Find where the given text appears and provide that cell's center as (x, y) coordinate. 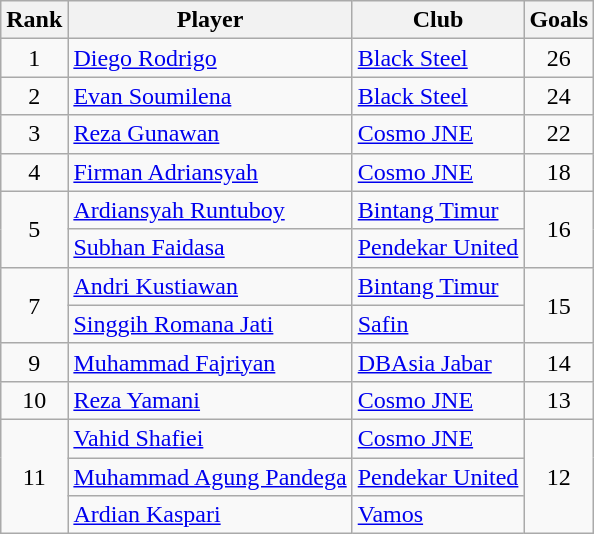
Safin (438, 324)
10 (34, 400)
13 (559, 400)
Club (438, 20)
Subhan Faidasa (210, 248)
18 (559, 172)
Firman Adriansyah (210, 172)
Diego Rodrigo (210, 58)
Muhammad Agung Pandega (210, 477)
Ardian Kaspari (210, 515)
Vahid Shafiei (210, 438)
5 (34, 229)
26 (559, 58)
Singgih Romana Jati (210, 324)
1 (34, 58)
14 (559, 362)
Reza Yamani (210, 400)
Rank (34, 20)
Ardiansyah Runtuboy (210, 210)
Muhammad Fajriyan (210, 362)
Goals (559, 20)
Vamos (438, 515)
Evan Soumilena (210, 96)
Reza Gunawan (210, 134)
7 (34, 305)
12 (559, 476)
9 (34, 362)
15 (559, 305)
24 (559, 96)
Player (210, 20)
16 (559, 229)
22 (559, 134)
3 (34, 134)
Andri Kustiawan (210, 286)
2 (34, 96)
11 (34, 476)
DBAsia Jabar (438, 362)
4 (34, 172)
